Capture the cell that displays the provided text and extract its (x, y) central coordinate. 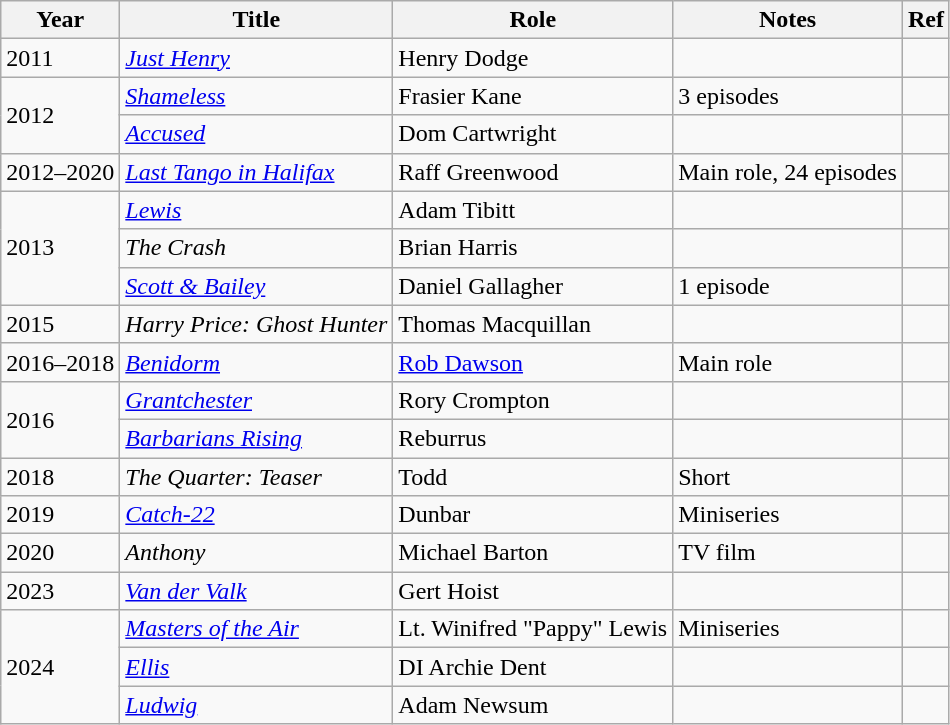
2024 (60, 667)
Benidorm (256, 362)
TV film (788, 553)
2015 (60, 324)
2018 (60, 477)
Anthony (256, 553)
Adam Newsum (533, 705)
Ellis (256, 667)
2020 (60, 553)
Dom Cartwright (533, 134)
Last Tango in Halifax (256, 172)
2019 (60, 515)
Title (256, 20)
Ref (926, 20)
Thomas Macquillan (533, 324)
Dunbar (533, 515)
Rory Crompton (533, 400)
Van der Valk (256, 591)
2012 (60, 115)
The Quarter: Teaser (256, 477)
Grantchester (256, 400)
Short (788, 477)
Lt. Winifred "Pappy" Lewis (533, 629)
2016–2018 (60, 362)
Brian Harris (533, 248)
Ludwig (256, 705)
1 episode (788, 286)
Frasier Kane (533, 96)
Barbarians Rising (256, 438)
2023 (60, 591)
Henry Dodge (533, 58)
Raff Greenwood (533, 172)
Shameless (256, 96)
Scott & Bailey (256, 286)
Lewis (256, 210)
2013 (60, 248)
Accused (256, 134)
Year (60, 20)
3 episodes (788, 96)
Daniel Gallagher (533, 286)
Notes (788, 20)
Role (533, 20)
Adam Tibitt (533, 210)
The Crash (256, 248)
Main role (788, 362)
2012–2020 (60, 172)
Harry Price: Ghost Hunter (256, 324)
2011 (60, 58)
Todd (533, 477)
Reburrus (533, 438)
DI Archie Dent (533, 667)
Main role, 24 episodes (788, 172)
2016 (60, 419)
Masters of the Air (256, 629)
Just Henry (256, 58)
Catch-22 (256, 515)
Michael Barton (533, 553)
Rob Dawson (533, 362)
Gert Hoist (533, 591)
